Scan for the cell matching the given text and deliver its [x, y] coordinate at center. 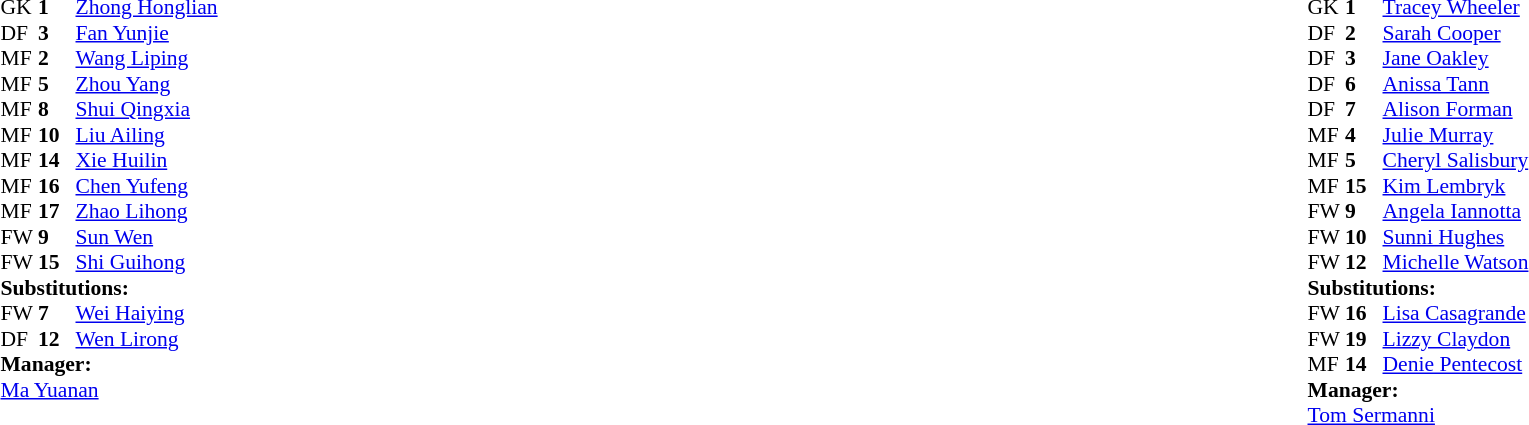
Fan Yunjie [147, 33]
Cheryl Salisbury [1456, 161]
8 [57, 109]
17 [57, 211]
Anissa Tann [1456, 84]
Zhou Yang [147, 84]
Jane Oakley [1456, 59]
6 [1364, 84]
Lisa Casagrande [1456, 313]
Shui Qingxia [147, 109]
Denie Pentecost [1456, 365]
Sun Wen [147, 237]
Xie Huilin [147, 161]
Julie Murray [1456, 135]
Lizzy Claydon [1456, 339]
Angela Iannotta [1456, 211]
Liu Ailing [147, 135]
Sarah Cooper [1456, 33]
Kim Lembryk [1456, 186]
Shi Guihong [147, 263]
Sunni Hughes [1456, 237]
Wen Lirong [147, 339]
Wang Liping [147, 59]
4 [1364, 135]
Alison Forman [1456, 109]
19 [1364, 339]
Wei Haiying [147, 313]
Chen Yufeng [147, 186]
Ma Yuanan [108, 390]
Michelle Watson [1456, 263]
Zhao Lihong [147, 211]
